Capture the cell that displays the provided text and extract its (X, Y) central coordinate. 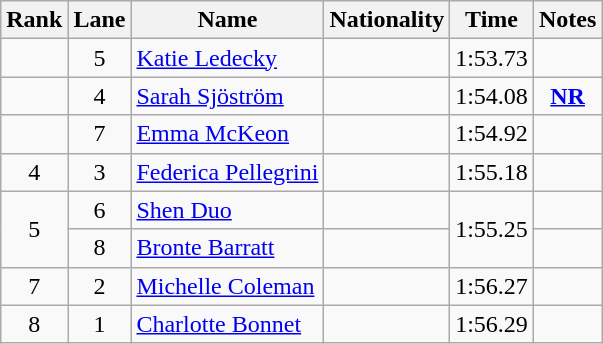
Shen Duo (228, 210)
Sarah Sjöström (228, 96)
Emma McKeon (228, 134)
1:56.29 (492, 324)
Charlotte Bonnet (228, 324)
6 (100, 210)
1:54.92 (492, 134)
1:55.25 (492, 229)
Rank (34, 20)
Lane (100, 20)
Federica Pellegrini (228, 172)
Notes (567, 20)
1:56.27 (492, 286)
Name (228, 20)
1:55.18 (492, 172)
NR (567, 96)
1:53.73 (492, 58)
Bronte Barratt (228, 248)
3 (100, 172)
1:54.08 (492, 96)
Time (492, 20)
Katie Ledecky (228, 58)
2 (100, 286)
1 (100, 324)
Nationality (387, 20)
Michelle Coleman (228, 286)
